For the text-containing cell, return its midpoint in (x, y) coordinate format. 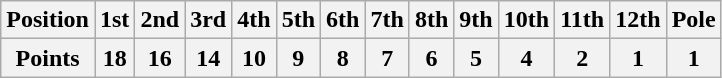
11th (582, 20)
4th (254, 20)
5 (476, 58)
2 (582, 58)
10th (526, 20)
Position (48, 20)
14 (208, 58)
6th (343, 20)
16 (160, 58)
Points (48, 58)
7th (387, 20)
18 (114, 58)
12th (638, 20)
6 (431, 58)
8 (343, 58)
3rd (208, 20)
8th (431, 20)
1st (114, 20)
Pole (694, 20)
2nd (160, 20)
4 (526, 58)
9 (298, 58)
5th (298, 20)
10 (254, 58)
7 (387, 58)
9th (476, 20)
